Provide the [X, Y] coordinate of the cell's center where the given text is located.  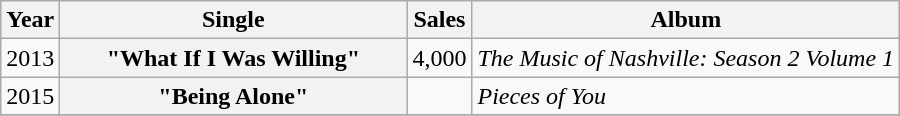
Pieces of You [686, 96]
2013 [30, 58]
Year [30, 20]
4,000 [440, 58]
Sales [440, 20]
The Music of Nashville: Season 2 Volume 1 [686, 58]
"What If I Was Willing" [234, 58]
Album [686, 20]
"Being Alone" [234, 96]
Single [234, 20]
2015 [30, 96]
